Pinpoint the cell where the given text exists, returning its [X, Y] midpoint coordinate. 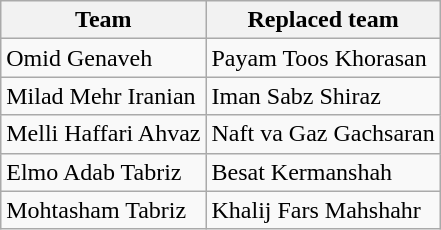
Khalij Fars Mahshahr [323, 210]
Team [104, 20]
Replaced team [323, 20]
Omid Genaveh [104, 58]
Iman Sabz Shiraz [323, 96]
Besat Kermanshah [323, 172]
Melli Haffari Ahvaz [104, 134]
Milad Mehr Iranian [104, 96]
Naft va Gaz Gachsaran [323, 134]
Payam Toos Khorasan [323, 58]
Elmo Adab Tabriz [104, 172]
Mohtasham Tabriz [104, 210]
